Extract the (X, Y) coordinate from the center of the cell holding the provided text.  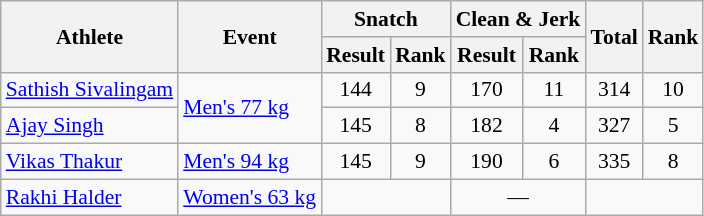
― (518, 197)
Men's 94 kg (250, 162)
Athlete (90, 36)
6 (554, 162)
Vikas Thakur (90, 162)
Snatch (386, 19)
11 (554, 90)
Clean & Jerk (518, 19)
335 (614, 162)
327 (614, 126)
4 (554, 126)
314 (614, 90)
170 (487, 90)
182 (487, 126)
144 (356, 90)
Women's 63 kg (250, 197)
Total (614, 36)
5 (674, 126)
Rakhi Halder (90, 197)
Ajay Singh (90, 126)
190 (487, 162)
Event (250, 36)
Men's 77 kg (250, 108)
Sathish Sivalingam (90, 90)
10 (674, 90)
